Search for the cell housing the specified text and yield its [x, y] center coordinate. 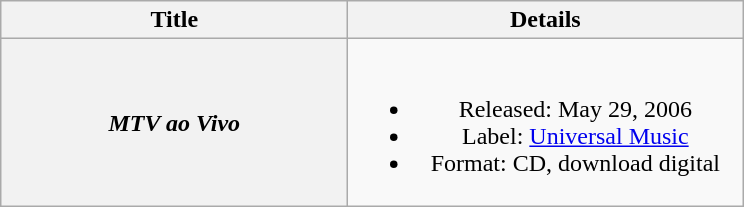
MTV ao Vivo [174, 122]
Title [174, 20]
Details [546, 20]
Released: May 29, 2006Label: Universal MusicFormat: CD, download digital [546, 122]
